Extract the [X, Y] coordinate from the center of the cell holding the provided text.  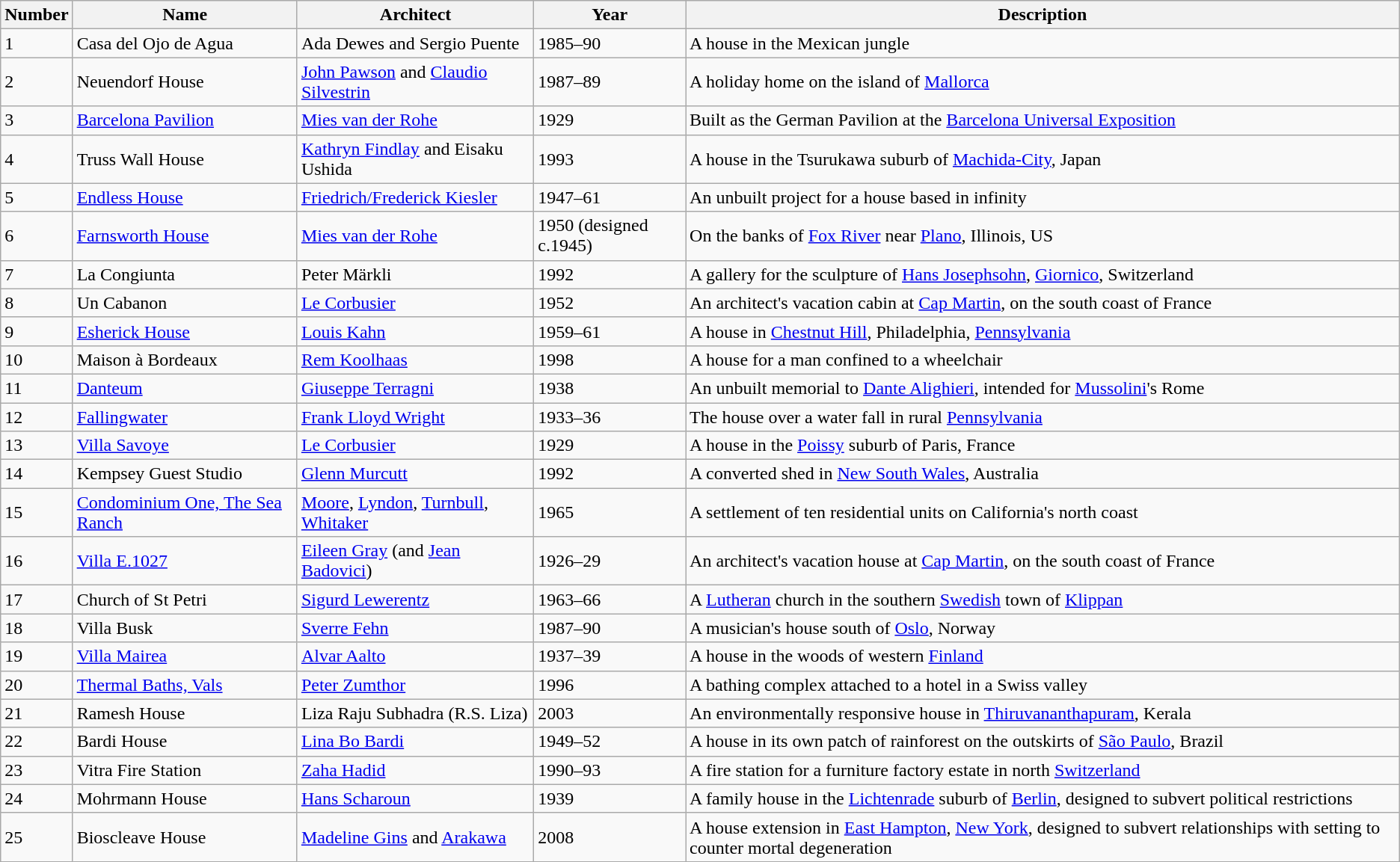
Maison à Bordeaux [185, 360]
18 [37, 628]
22 [37, 742]
A house in the Tsurukawa suburb of Machida-City, Japan [1043, 158]
A fire station for a furniture factory estate in north Switzerland [1043, 770]
Farnsworth House [185, 236]
Sverre Fehn [415, 628]
1990–93 [610, 770]
1959–61 [610, 331]
Giuseppe Terragni [415, 388]
Vitra Fire Station [185, 770]
Kathryn Findlay and Eisaku Ushida [415, 158]
2008 [610, 837]
An unbuilt project for a house based in infinity [1043, 197]
8 [37, 303]
1993 [610, 158]
Alvar Aalto [415, 656]
3 [37, 120]
10 [37, 360]
1963–66 [610, 600]
A house for a man confined to a wheelchair [1043, 360]
Villa Mairea [185, 656]
Peter Märkli [415, 274]
9 [37, 331]
Truss Wall House [185, 158]
Ramesh House [185, 713]
Danteum [185, 388]
25 [37, 837]
An environmentally responsive house in Thiruvananthapuram, Kerala [1043, 713]
A settlement of ten residential units on California's north coast [1043, 513]
Architect [415, 15]
5 [37, 197]
Bioscleave House [185, 837]
1996 [610, 685]
2003 [610, 713]
13 [37, 446]
7 [37, 274]
Year [610, 15]
14 [37, 474]
Thermal Baths, Vals [185, 685]
6 [37, 236]
1965 [610, 513]
Description [1043, 15]
Lina Bo Bardi [415, 742]
1937–39 [610, 656]
Madeline Gins and Arakawa [415, 837]
1938 [610, 388]
Sigurd Lewerentz [415, 600]
2 [37, 82]
21 [37, 713]
12 [37, 416]
John Pawson and Claudio Silvestrin [415, 82]
1987–90 [610, 628]
Friedrich/Frederick Kiesler [415, 197]
Church of St Petri [185, 600]
Zaha Hadid [415, 770]
Casa del Ojo de Agua [185, 43]
1985–90 [610, 43]
4 [37, 158]
Mohrmann House [185, 798]
Un Cabanon [185, 303]
Glenn Murcutt [415, 474]
A house in the Poissy suburb of Paris, France [1043, 446]
17 [37, 600]
Name [185, 15]
An architect's vacation cabin at Cap Martin, on the south coast of France [1043, 303]
Hans Scharoun [415, 798]
On the banks of Fox River near Plano, Illinois, US [1043, 236]
A house in its own patch of rainforest on the outskirts of São Paulo, Brazil [1043, 742]
1950 (designed c.1945) [610, 236]
1939 [610, 798]
1933–36 [610, 416]
20 [37, 685]
1952 [610, 303]
A converted shed in New South Wales, Australia [1043, 474]
Fallingwater [185, 416]
1947–61 [610, 197]
A Lutheran church in the southern Swedish town of Klippan [1043, 600]
Rem Koolhaas [415, 360]
Kempsey Guest Studio [185, 474]
La Congiunta [185, 274]
Moore, Lyndon, Turnbull, Whitaker [415, 513]
24 [37, 798]
Liza Raju Subhadra (R.S. Liza) [415, 713]
Endless House [185, 197]
Esherick House [185, 331]
A house in the woods of western Finland [1043, 656]
A house in the Mexican jungle [1043, 43]
A gallery for the sculpture of Hans Josephsohn, Giornico, Switzerland [1043, 274]
Neuendorf House [185, 82]
Bardi House [185, 742]
Built as the German Pavilion at the Barcelona Universal Exposition [1043, 120]
Villa E.1027 [185, 561]
1998 [610, 360]
Ada Dewes and Sergio Puente [415, 43]
A house extension in East Hampton, New York, designed to subvert relationships with setting to counter mortal degeneration [1043, 837]
The house over a water fall in rural Pennsylvania [1043, 416]
A family house in the Lichtenrade suburb of Berlin, designed to subvert political restrictions [1043, 798]
Eileen Gray (and Jean Badovici) [415, 561]
15 [37, 513]
Peter Zumthor [415, 685]
An unbuilt memorial to Dante Alighieri, intended for Mussolini's Rome [1043, 388]
1926–29 [610, 561]
Frank Lloyd Wright [415, 416]
Condominium One, The Sea Ranch [185, 513]
11 [37, 388]
A house in Chestnut Hill, Philadelphia, Pennsylvania [1043, 331]
Barcelona Pavilion [185, 120]
1949–52 [610, 742]
Villa Busk [185, 628]
A musician's house south of Oslo, Norway [1043, 628]
1 [37, 43]
Number [37, 15]
16 [37, 561]
19 [37, 656]
An architect's vacation house at Cap Martin, on the south coast of France [1043, 561]
A bathing complex attached to a hotel in a Swiss valley [1043, 685]
23 [37, 770]
Louis Kahn [415, 331]
A holiday home on the island of Mallorca [1043, 82]
1987–89 [610, 82]
Villa Savoye [185, 446]
